Return (X, Y) of the center of cell containing provided text 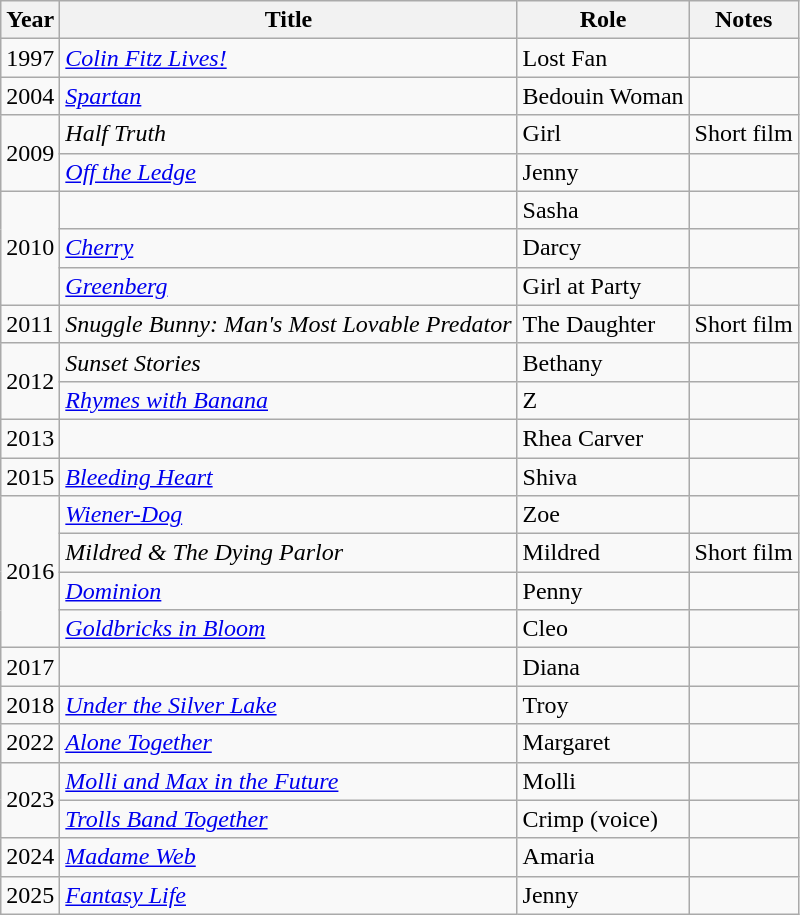
2024 (30, 857)
Madame Web (288, 857)
The Daughter (603, 324)
2017 (30, 667)
Title (288, 20)
Lost Fan (603, 58)
Greenberg (288, 286)
Cleo (603, 629)
2004 (30, 96)
2009 (30, 153)
Girl at Party (603, 286)
Darcy (603, 248)
Sunset Stories (288, 362)
Role (603, 20)
Crimp (voice) (603, 819)
Rhea Carver (603, 438)
Snuggle Bunny: Man's Most Lovable Predator (288, 324)
Fantasy Life (288, 895)
Alone Together (288, 743)
Cherry (288, 248)
Notes (744, 20)
Zoe (603, 515)
Spartan (288, 96)
Half Truth (288, 134)
Troy (603, 705)
Mildred (603, 553)
Shiva (603, 477)
Margaret (603, 743)
Colin Fitz Lives! (288, 58)
Sasha (603, 210)
Year (30, 20)
Bedouin Woman (603, 96)
Goldbricks in Bloom (288, 629)
1997 (30, 58)
2013 (30, 438)
Trolls Band Together (288, 819)
2012 (30, 381)
Bleeding Heart (288, 477)
2010 (30, 248)
2025 (30, 895)
Amaria (603, 857)
Dominion (288, 591)
Under the Silver Lake (288, 705)
2016 (30, 572)
Penny (603, 591)
Girl (603, 134)
2015 (30, 477)
Diana (603, 667)
Off the Ledge (288, 172)
Molli (603, 781)
2011 (30, 324)
Z (603, 400)
Rhymes with Banana (288, 400)
2018 (30, 705)
Bethany (603, 362)
2023 (30, 800)
Wiener-Dog (288, 515)
2022 (30, 743)
Mildred & The Dying Parlor (288, 553)
Molli and Max in the Future (288, 781)
